Capture the cell that displays the provided text and extract its (x, y) central coordinate. 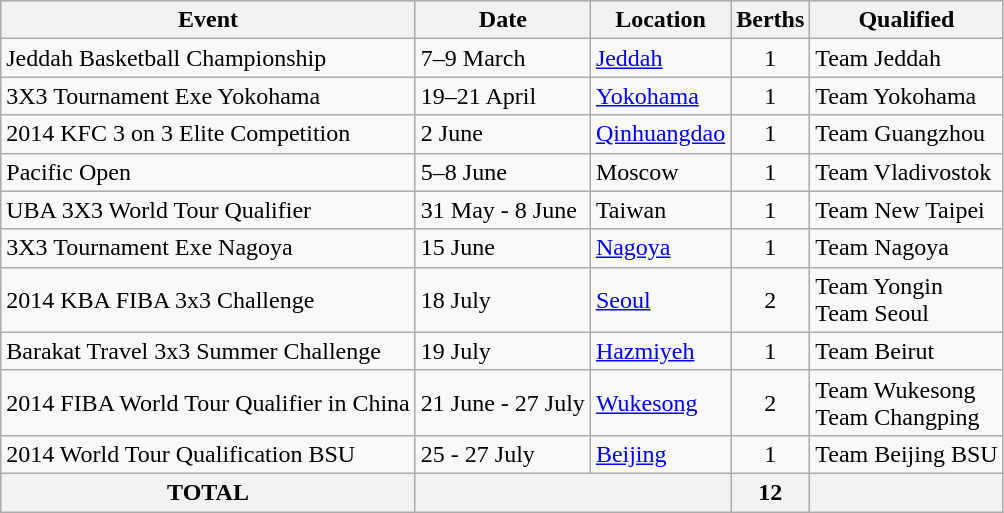
2 June (502, 134)
Team Vladivostok (906, 172)
Qualified (906, 20)
Team Guangzhou (906, 134)
Seoul (660, 300)
3X3 Tournament Exe Nagoya (208, 248)
2014 KBA FIBA 3x3 Challenge (208, 300)
3X3 Tournament Exe Yokohama (208, 96)
2014 World Tour Qualification BSU (208, 454)
Jeddah Basketball Championship (208, 58)
19 July (502, 351)
Team Yokohama (906, 96)
Wukesong (660, 402)
Jeddah (660, 58)
Pacific Open (208, 172)
7–9 March (502, 58)
Team WukesongTeam Changping (906, 402)
Moscow (660, 172)
Nagoya (660, 248)
19–21 April (502, 96)
Berths (770, 20)
Barakat Travel 3x3 Summer Challenge (208, 351)
Team Nagoya (906, 248)
UBA 3X3 World Tour Qualifier (208, 210)
Team Beirut (906, 351)
Beijing (660, 454)
Team Jeddah (906, 58)
Yokohama (660, 96)
Team Beijing BSU (906, 454)
15 June (502, 248)
Team New Taipei (906, 210)
Hazmiyeh (660, 351)
21 June - 27 July (502, 402)
Qinhuangdao (660, 134)
5–8 June (502, 172)
Taiwan (660, 210)
25 - 27 July (502, 454)
Location (660, 20)
12 (770, 492)
Team YonginTeam Seoul (906, 300)
2014 KFC 3 on 3 Elite Competition (208, 134)
18 July (502, 300)
Event (208, 20)
31 May - 8 June (502, 210)
TOTAL (208, 492)
Date (502, 20)
2014 FIBA World Tour Qualifier in China (208, 402)
